Determine the (x, y) coordinate at the center of the cell enclosing the given text.  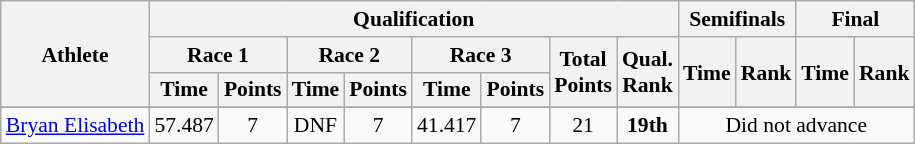
Race 1 (218, 55)
Final (855, 19)
Did not advance (796, 126)
Semifinals (737, 19)
Qual.Rank (648, 72)
DNF (316, 126)
19th (648, 126)
TotalPoints (583, 72)
57.487 (184, 126)
Athlete (76, 54)
Race 2 (350, 55)
Race 3 (480, 55)
Bryan Elisabeth (76, 126)
41.417 (446, 126)
21 (583, 126)
Qualification (414, 19)
